Scan for the cell matching the given text and deliver its [x, y] coordinate at center. 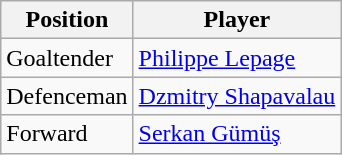
Defenceman [67, 96]
Player [237, 20]
Dzmitry Shapavalau [237, 96]
Philippe Lepage [237, 58]
Goaltender [67, 58]
Position [67, 20]
Forward [67, 134]
Serkan Gümüş [237, 134]
